Return the [x, y] coordinate for the center point of the cell that contains the specified text.  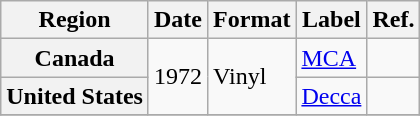
MCA [332, 58]
Decca [332, 96]
Date [178, 20]
Canada [75, 58]
1972 [178, 77]
United States [75, 96]
Vinyl [252, 77]
Label [332, 20]
Ref. [394, 20]
Region [75, 20]
Format [252, 20]
